Locate the cell with the specified text and output its (x, y) center coordinate. 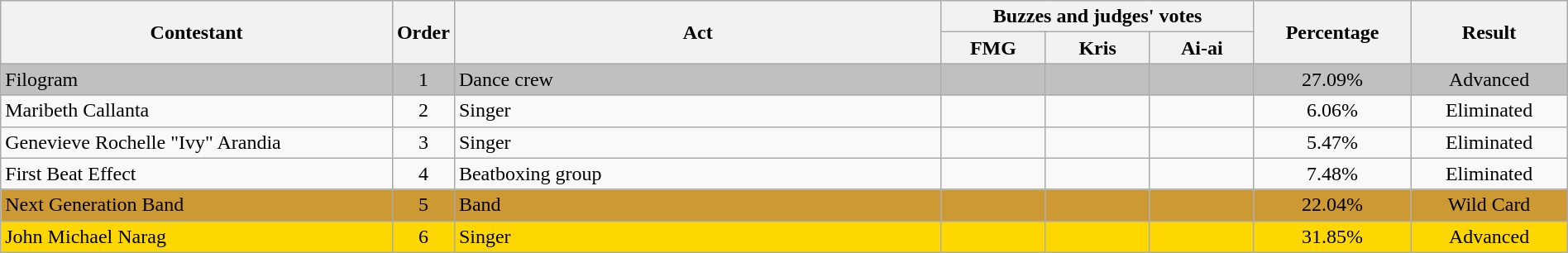
Kris (1097, 48)
Percentage (1331, 32)
Filogram (197, 79)
31.85% (1331, 236)
Wild Card (1489, 205)
22.04% (1331, 205)
Next Generation Band (197, 205)
5.47% (1331, 142)
1 (423, 79)
Dance crew (697, 79)
Act (697, 32)
Contestant (197, 32)
Buzzes and judges' votes (1097, 17)
First Beat Effect (197, 174)
6 (423, 236)
Genevieve Rochelle "Ivy" Arandia (197, 142)
6.06% (1331, 111)
Ai-ai (1202, 48)
27.09% (1331, 79)
7.48% (1331, 174)
Band (697, 205)
John Michael Narag (197, 236)
Order (423, 32)
Beatboxing group (697, 174)
FMG (993, 48)
Result (1489, 32)
4 (423, 174)
Maribeth Callanta (197, 111)
3 (423, 142)
5 (423, 205)
2 (423, 111)
